Locate the cell with the specified text and output its (x, y) center coordinate. 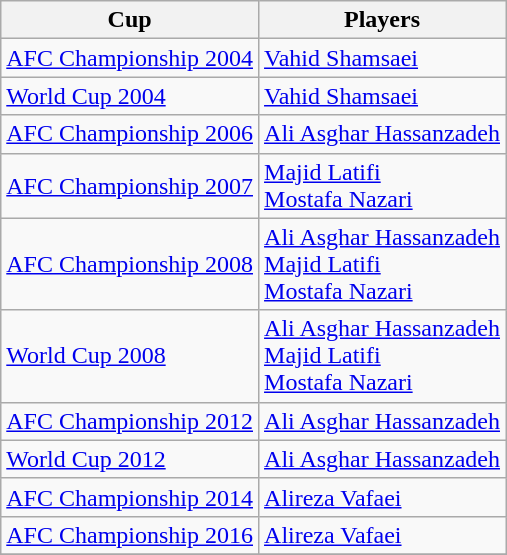
AFC Championship 2008 (130, 264)
AFC Championship 2004 (130, 58)
Cup (130, 20)
Majid Latifi Mostafa Nazari (382, 186)
World Cup 2004 (130, 96)
Players (382, 20)
World Cup 2012 (130, 459)
AFC Championship 2007 (130, 186)
World Cup 2008 (130, 356)
AFC Championship 2016 (130, 535)
AFC Championship 2006 (130, 134)
AFC Championship 2014 (130, 497)
AFC Championship 2012 (130, 421)
